Return [X, Y] of the center of cell containing provided text 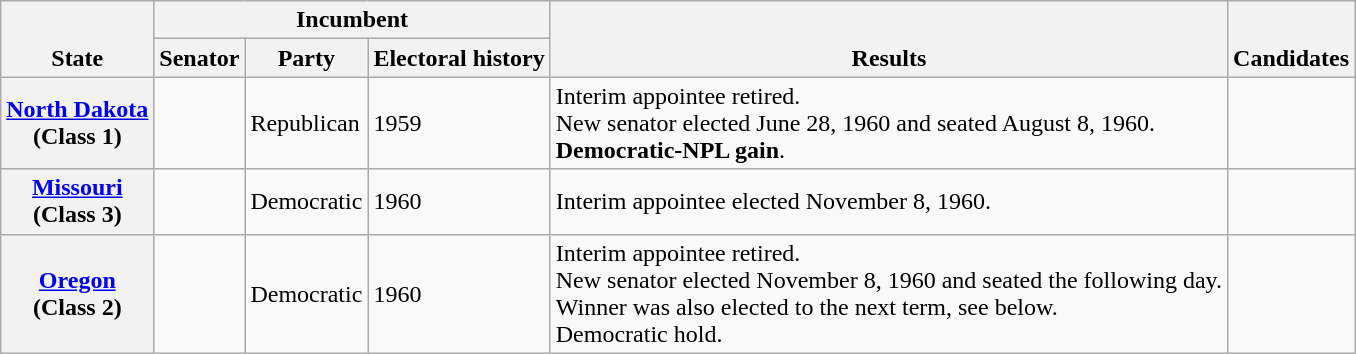
Electoral history [459, 58]
Senator [200, 58]
Party [306, 58]
Interim appointee elected November 8, 1960. [888, 202]
Republican [306, 123]
North Dakota(Class 1) [78, 123]
Candidates [1292, 39]
1959 [459, 123]
State [78, 39]
Results [888, 39]
Oregon(Class 2) [78, 294]
Interim appointee retired.New senator elected June 28, 1960 and seated August 8, 1960.Democratic-NPL gain. [888, 123]
Incumbent [352, 20]
Missouri(Class 3) [78, 202]
